Return (X, Y) of the center of cell containing provided text 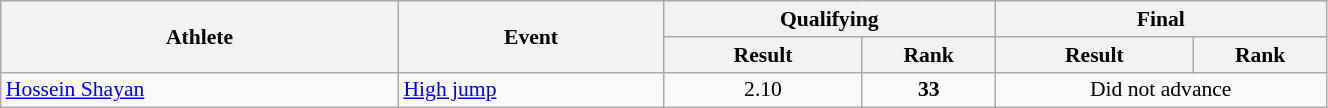
Final (1160, 19)
Athlete (200, 36)
Hossein Shayan (200, 90)
Event (530, 36)
33 (928, 90)
High jump (530, 90)
Qualifying (830, 19)
Did not advance (1160, 90)
2.10 (764, 90)
